From the cell containing the given text, extract its center point as (X, Y) coordinate. 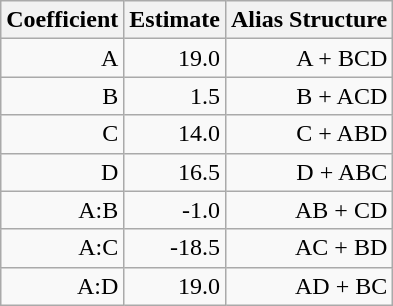
1.5 (175, 96)
Estimate (175, 20)
Coefficient (62, 20)
A + BCD (308, 58)
C (62, 134)
AD + BC (308, 286)
AC + BD (308, 248)
A:C (62, 248)
B (62, 96)
D (62, 172)
16.5 (175, 172)
A:B (62, 210)
D + ABC (308, 172)
-18.5 (175, 248)
C + ABD (308, 134)
14.0 (175, 134)
Alias Structure (308, 20)
B + ACD (308, 96)
-1.0 (175, 210)
A:D (62, 286)
AB + CD (308, 210)
A (62, 58)
